Pinpoint the cell where the given text exists, returning its [X, Y] midpoint coordinate. 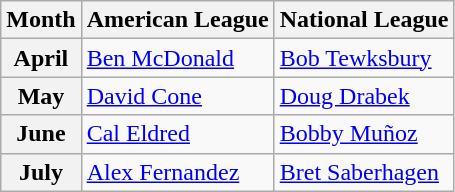
June [41, 134]
Bret Saberhagen [364, 172]
Bob Tewksbury [364, 58]
National League [364, 20]
Alex Fernandez [178, 172]
Bobby Muñoz [364, 134]
David Cone [178, 96]
Cal Eldred [178, 134]
Doug Drabek [364, 96]
Ben McDonald [178, 58]
Month [41, 20]
American League [178, 20]
May [41, 96]
April [41, 58]
July [41, 172]
